Locate the cell with the specified text and output its [X, Y] center coordinate. 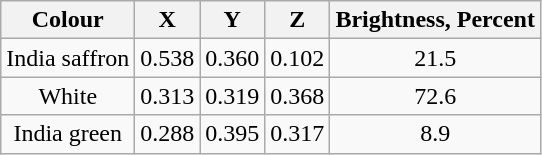
0.368 [298, 96]
India green [68, 134]
0.360 [232, 58]
White [68, 96]
X [168, 20]
8.9 [436, 134]
0.395 [232, 134]
0.317 [298, 134]
0.538 [168, 58]
Y [232, 20]
0.288 [168, 134]
India saffron [68, 58]
72.6 [436, 96]
0.319 [232, 96]
Colour [68, 20]
0.102 [298, 58]
Brightness, Percent [436, 20]
Z [298, 20]
21.5 [436, 58]
0.313 [168, 96]
